Search for the cell housing the specified text and yield its [x, y] center coordinate. 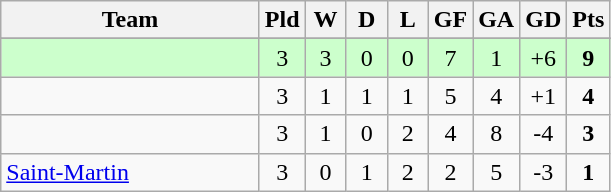
-4 [544, 134]
+6 [544, 58]
9 [588, 58]
L [408, 20]
Team [130, 20]
GA [496, 20]
7 [450, 58]
W [326, 20]
Pts [588, 20]
Saint-Martin [130, 172]
D [366, 20]
GD [544, 20]
+1 [544, 96]
Pld [282, 20]
GF [450, 20]
8 [496, 134]
-3 [544, 172]
